Pinpoint the cell where the given text exists, returning its (x, y) midpoint coordinate. 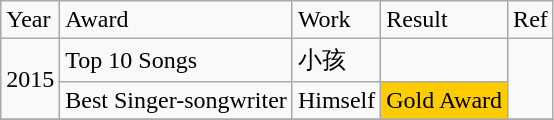
Ref (531, 20)
Result (444, 20)
Himself (336, 100)
2015 (30, 80)
Top 10 Songs (176, 60)
Work (336, 20)
Award (176, 20)
Year (30, 20)
Best Singer-songwriter (176, 100)
Gold Award (444, 100)
小孩 (336, 60)
